Return the [X, Y] coordinate for the center point of the cell that contains the specified text.  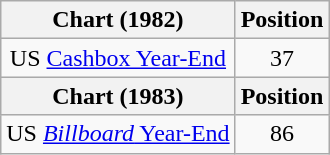
37 [282, 58]
Chart (1983) [118, 96]
US Billboard Year-End [118, 134]
US Cashbox Year-End [118, 58]
86 [282, 134]
Chart (1982) [118, 20]
